Return (x, y) of the center of cell containing provided text 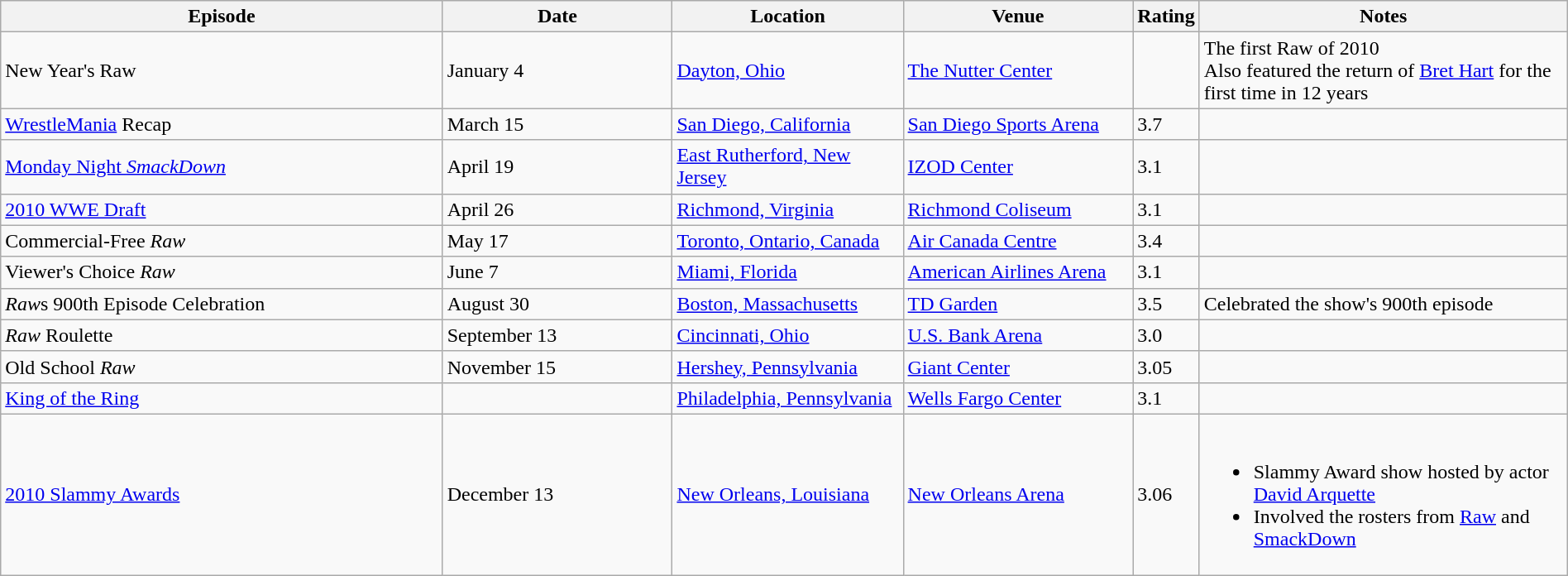
January 4 (557, 70)
King of the Ring (222, 398)
New Year's Raw (222, 70)
Slammy Award show hosted by actor David ArquetteInvolved the rosters from Raw and SmackDown (1383, 494)
Boston, Massachusetts (787, 304)
Miami, Florida (787, 272)
TD Garden (1018, 304)
March 15 (557, 124)
Episode (222, 17)
Viewer's Choice Raw (222, 272)
3.4 (1166, 241)
Raws 900th Episode Celebration (222, 304)
New Orleans Arena (1018, 494)
3.5 (1166, 304)
Wells Fargo Center (1018, 398)
U.S. Bank Arena (1018, 335)
3.0 (1166, 335)
Cincinnati, Ohio (787, 335)
San Diego Sports Arena (1018, 124)
3.05 (1166, 367)
3.06 (1166, 494)
August 30 (557, 304)
Hershey, Pennsylvania (787, 367)
September 13 (557, 335)
Old School Raw (222, 367)
American Airlines Arena (1018, 272)
June 7 (557, 272)
Richmond, Virginia (787, 209)
2010 WWE Draft (222, 209)
East Rutherford, New Jersey (787, 167)
Toronto, Ontario, Canada (787, 241)
Celebrated the show's 900th episode (1383, 304)
April 19 (557, 167)
Giant Center (1018, 367)
Rating (1166, 17)
November 15 (557, 367)
Venue (1018, 17)
San Diego, California (787, 124)
Location (787, 17)
2010 Slammy Awards (222, 494)
The Nutter Center (1018, 70)
April 26 (557, 209)
Dayton, Ohio (787, 70)
IZOD Center (1018, 167)
Notes (1383, 17)
Richmond Coliseum (1018, 209)
Date (557, 17)
Air Canada Centre (1018, 241)
Commercial-Free Raw (222, 241)
New Orleans, Louisiana (787, 494)
Monday Night SmackDown (222, 167)
December 13 (557, 494)
3.7 (1166, 124)
Philadelphia, Pennsylvania (787, 398)
WrestleMania Recap (222, 124)
The first Raw of 2010Also featured the return of Bret Hart for the first time in 12 years (1383, 70)
May 17 (557, 241)
Raw Roulette (222, 335)
